Provide the [X, Y] coordinate of the cell's center where the given text is located.  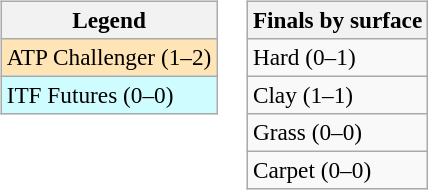
ATP Challenger (1–2) [108, 57]
Hard (0–1) [337, 57]
ITF Futures (0–0) [108, 95]
Finals by surface [337, 20]
Carpet (0–0) [337, 171]
Clay (1–1) [337, 95]
Legend [108, 20]
Grass (0–0) [337, 133]
